Output the [x, y] coordinate of the center of the cell containing the given text.  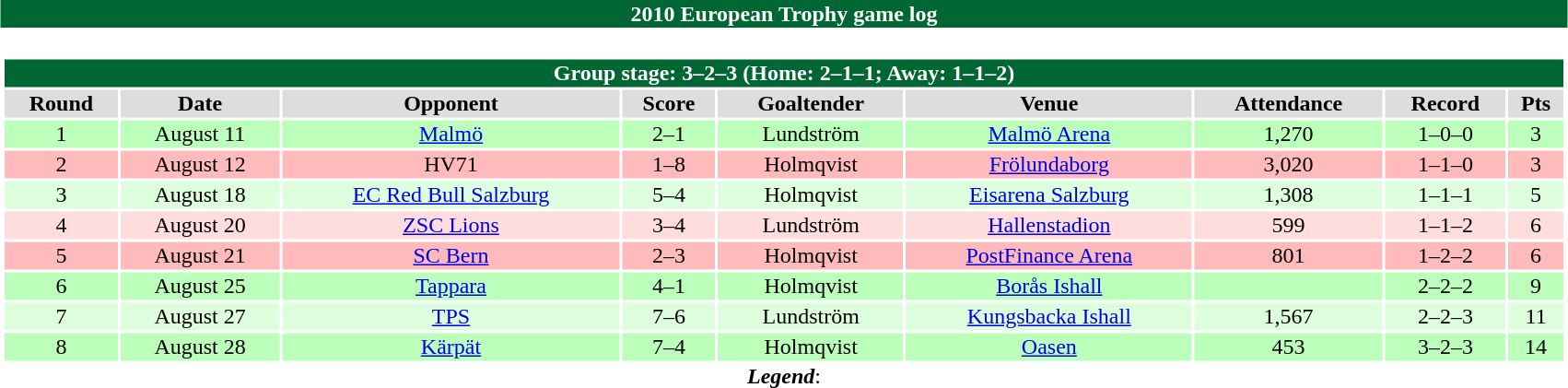
2–2–3 [1445, 316]
TPS [451, 316]
PostFinance Arena [1049, 255]
Malmö [451, 134]
1,270 [1288, 134]
Eisarena Salzburg [1049, 194]
2–1 [669, 134]
1,308 [1288, 194]
3–4 [669, 226]
Hallenstadion [1049, 226]
1–1–2 [1445, 226]
Kärpät [451, 347]
Kungsbacka Ishall [1049, 316]
Malmö Arena [1049, 134]
9 [1535, 287]
599 [1288, 226]
August 11 [201, 134]
August 27 [201, 316]
1–1–0 [1445, 165]
Pts [1535, 104]
3–2–3 [1445, 347]
1–1–1 [1445, 194]
4–1 [669, 287]
2 [61, 165]
HV71 [451, 165]
Goaltender [811, 104]
801 [1288, 255]
Venue [1049, 104]
Frölundaborg [1049, 165]
5–4 [669, 194]
2–3 [669, 255]
August 18 [201, 194]
August 25 [201, 287]
EC Red Bull Salzburg [451, 194]
August 12 [201, 165]
453 [1288, 347]
Score [669, 104]
SC Bern [451, 255]
Borås Ishall [1049, 287]
11 [1535, 316]
3,020 [1288, 165]
Opponent [451, 104]
1,567 [1288, 316]
Attendance [1288, 104]
2–2–2 [1445, 287]
14 [1535, 347]
August 21 [201, 255]
1–8 [669, 165]
1 [61, 134]
1–0–0 [1445, 134]
1–2–2 [1445, 255]
August 28 [201, 347]
2010 European Trophy game log [784, 14]
Round [61, 104]
7–6 [669, 316]
ZSC Lions [451, 226]
Oasen [1049, 347]
Group stage: 3–2–3 (Home: 2–1–1; Away: 1–1–2) [783, 73]
7–4 [669, 347]
Record [1445, 104]
7 [61, 316]
August 20 [201, 226]
4 [61, 226]
Date [201, 104]
Tappara [451, 287]
8 [61, 347]
